Pinpoint the cell where the given text exists, returning its [x, y] midpoint coordinate. 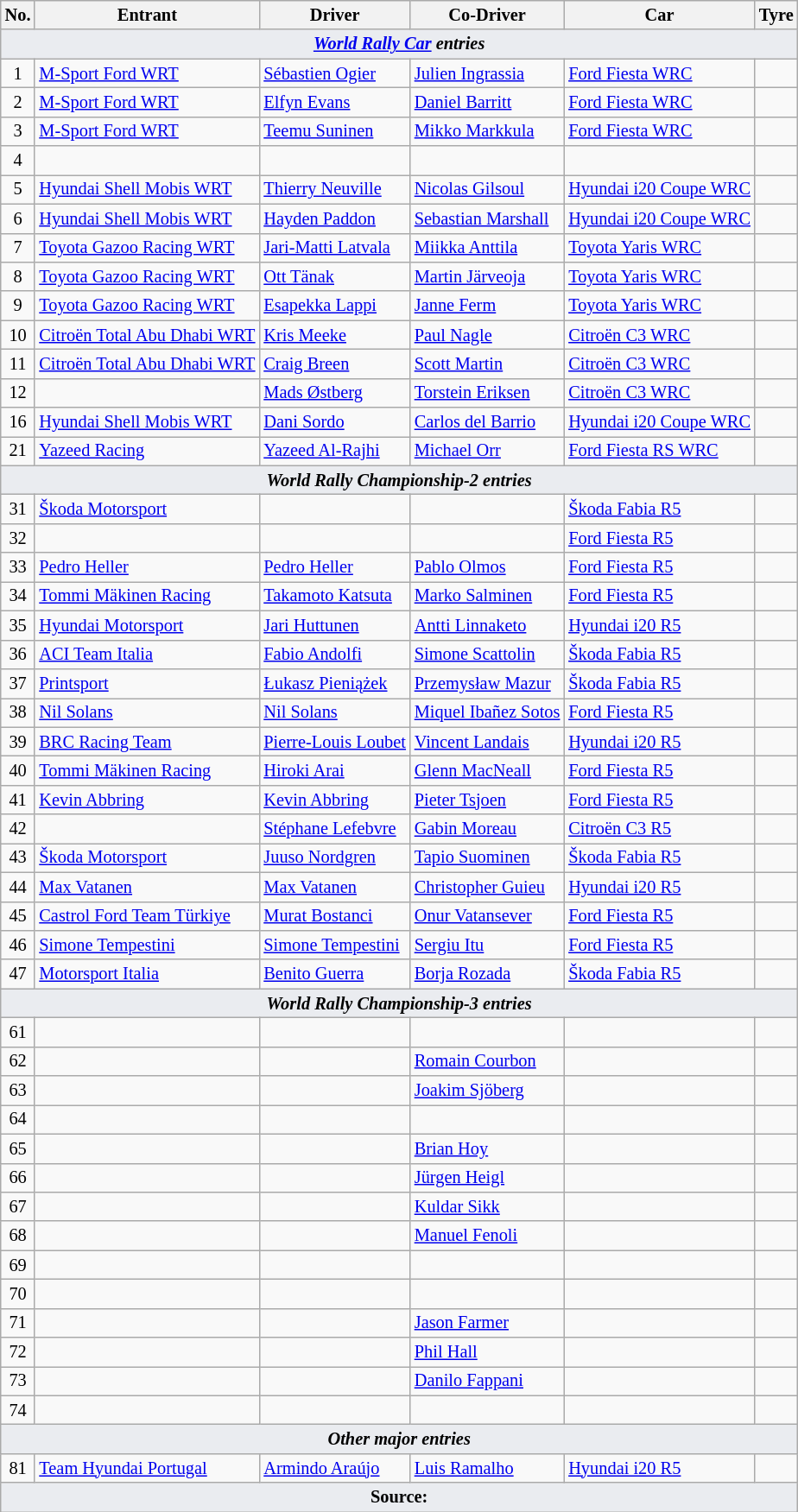
Jürgen Heigl [487, 1178]
Pierre-Louis Loubet [334, 742]
Yazeed Al-Rajhi [334, 451]
Gabin Moreau [487, 829]
Nicolas Gilsoul [487, 189]
Dani Sordo [334, 422]
10 [18, 335]
Joakim Sjöberg [487, 1091]
Stéphane Lefebvre [334, 829]
Paul Nagle [487, 335]
Julien Ingrassia [487, 73]
Tyre [776, 15]
40 [18, 770]
Driver [334, 15]
Pieter Tsjoen [487, 800]
Benito Guerra [334, 974]
35 [18, 625]
73 [18, 1381]
Daniel Barritt [487, 102]
45 [18, 916]
Danilo Fappani [487, 1381]
Simone Scattolin [487, 655]
Hyundai Motorsport [147, 625]
Motorsport Italia [147, 974]
43 [18, 857]
11 [18, 364]
4 [18, 161]
Hiroki Arai [334, 770]
Torstein Eriksen [487, 393]
3 [18, 131]
Romain Courbon [487, 1061]
Kuldar Sikk [487, 1206]
Co-Driver [487, 15]
Martin Järveoja [487, 276]
Michael Orr [487, 451]
ACI Team Italia [147, 655]
5 [18, 189]
Sébastien Ogier [334, 73]
Przemysław Mazur [487, 683]
Jason Farmer [487, 1323]
2 [18, 102]
Marko Salminen [487, 596]
Luis Ramalho [487, 1468]
Antti Linnaketo [487, 625]
Łukasz Pieniążek [334, 683]
31 [18, 509]
Fabio Andolfi [334, 655]
Sergiu Itu [487, 945]
21 [18, 451]
Phil Hall [487, 1352]
64 [18, 1119]
Elfyn Evans [334, 102]
12 [18, 393]
Tapio Suominen [487, 857]
Printsport [147, 683]
63 [18, 1091]
81 [18, 1468]
32 [18, 538]
Murat Bostanci [334, 916]
Vincent Landais [487, 742]
World Rally Championship-2 entries [399, 480]
Jari-Matti Latvala [334, 248]
Teemu Suninen [334, 131]
Jari Huttunen [334, 625]
41 [18, 800]
Christopher Guieu [487, 887]
6 [18, 218]
Scott Martin [487, 364]
65 [18, 1148]
71 [18, 1323]
70 [18, 1294]
47 [18, 974]
Esapekka Lappi [334, 306]
68 [18, 1236]
44 [18, 887]
Hayden Paddon [334, 218]
BRC Racing Team [147, 742]
World Rally Car entries [399, 44]
Car [660, 15]
Juuso Nordgren [334, 857]
62 [18, 1061]
8 [18, 276]
42 [18, 829]
67 [18, 1206]
Yazeed Racing [147, 451]
Brian Hoy [487, 1148]
Source: [399, 1497]
Castrol Ford Team Türkiye [147, 916]
69 [18, 1265]
Miquel Ibañez Sotos [487, 712]
Manuel Fenoli [487, 1236]
Carlos del Barrio [487, 422]
Miikka Anttila [487, 248]
72 [18, 1352]
Onur Vatansever [487, 916]
Kris Meeke [334, 335]
Mikko Markkula [487, 131]
9 [18, 306]
Ott Tänak [334, 276]
World Rally Championship-3 entries [399, 1003]
33 [18, 567]
61 [18, 1032]
Sebastian Marshall [487, 218]
66 [18, 1178]
Armindo Araújo [334, 1468]
Janne Ferm [487, 306]
1 [18, 73]
46 [18, 945]
7 [18, 248]
34 [18, 596]
Entrant [147, 15]
Team Hyundai Portugal [147, 1468]
74 [18, 1410]
Borja Rozada [487, 974]
Pablo Olmos [487, 567]
Ford Fiesta RS WRC [660, 451]
36 [18, 655]
16 [18, 422]
Craig Breen [334, 364]
Mads Østberg [334, 393]
No. [18, 15]
39 [18, 742]
Takamoto Katsuta [334, 596]
Thierry Neuville [334, 189]
Citroën C3 R5 [660, 829]
38 [18, 712]
37 [18, 683]
Glenn MacNeall [487, 770]
Other major entries [399, 1439]
